Identify which cell holds the provided text, then report its [x, y] central coordinate. 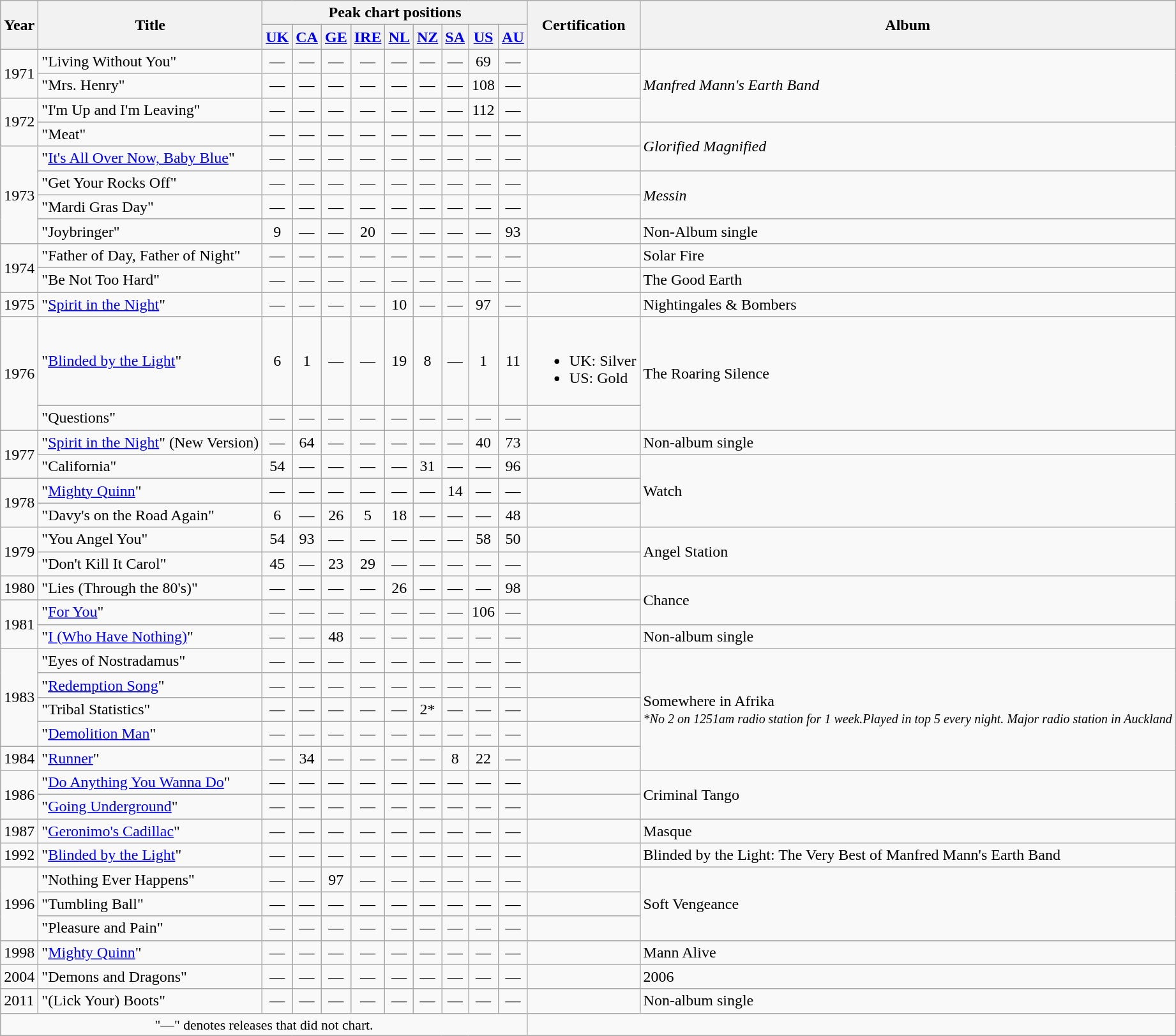
"Davy's on the Road Again" [151, 515]
"Spirit in the Night" (New Version) [151, 442]
2011 [19, 1001]
SA [455, 37]
1996 [19, 904]
2006 [908, 977]
1976 [19, 373]
"Geronimo's Cadillac" [151, 831]
Chance [908, 600]
1987 [19, 831]
"Do Anything You Wanna Do" [151, 783]
106 [484, 612]
19 [399, 361]
Year [19, 25]
"Redemption Song" [151, 685]
"Questions" [151, 418]
"Mardi Gras Day" [151, 207]
"California" [151, 467]
The Good Earth [908, 280]
1980 [19, 588]
Messin [908, 195]
"Living Without You" [151, 61]
"Joybringer" [151, 231]
NZ [427, 37]
"Be Not Too Hard" [151, 280]
Criminal Tango [908, 795]
Non-Album single [908, 231]
Album [908, 25]
29 [368, 564]
AU [513, 37]
"(Lick Your) Boots" [151, 1001]
"I'm Up and I'm Leaving" [151, 110]
"It's All Over Now, Baby Blue" [151, 158]
1974 [19, 267]
"Don't Kill It Carol" [151, 564]
"Going Underground" [151, 807]
11 [513, 361]
Mann Alive [908, 952]
40 [484, 442]
"Father of Day, Father of Night" [151, 255]
"Demolition Man" [151, 733]
Certification [584, 25]
50 [513, 539]
"Spirit in the Night" [151, 304]
"Lies (Through the 80's)" [151, 588]
1992 [19, 855]
73 [513, 442]
1972 [19, 122]
1978 [19, 503]
Angel Station [908, 552]
Somewhere in Afrika*No 2 on 1251am radio station for 1 week.Played in top 5 every night. Major radio station in Auckland [908, 709]
Manfred Mann's Earth Band [908, 86]
Nightingales & Bombers [908, 304]
"Pleasure and Pain" [151, 928]
1986 [19, 795]
"—" denotes releases that did not chart. [264, 1025]
NL [399, 37]
IRE [368, 37]
"Tribal Statistics" [151, 709]
9 [277, 231]
2* [427, 709]
US [484, 37]
96 [513, 467]
"Meat" [151, 134]
"Mrs. Henry" [151, 86]
Title [151, 25]
"Nothing Ever Happens" [151, 880]
108 [484, 86]
1984 [19, 758]
20 [368, 231]
"Eyes of Nostradamus" [151, 661]
18 [399, 515]
"I (Who Have Nothing)" [151, 636]
Peak chart positions [395, 13]
69 [484, 61]
Blinded by the Light: The Very Best of Manfred Mann's Earth Band [908, 855]
2004 [19, 977]
"You Angel You" [151, 539]
14 [455, 491]
23 [336, 564]
1983 [19, 697]
GE [336, 37]
1998 [19, 952]
64 [307, 442]
98 [513, 588]
1975 [19, 304]
UK: SilverUS: Gold [584, 361]
1973 [19, 195]
The Roaring Silence [908, 373]
5 [368, 515]
112 [484, 110]
22 [484, 758]
"Runner" [151, 758]
31 [427, 467]
1981 [19, 624]
34 [307, 758]
58 [484, 539]
45 [277, 564]
10 [399, 304]
1977 [19, 454]
1979 [19, 552]
"Tumbling Ball" [151, 904]
Glorified Magnified [908, 146]
Watch [908, 491]
Soft Vengeance [908, 904]
1971 [19, 73]
Masque [908, 831]
CA [307, 37]
"For You" [151, 612]
"Get Your Rocks Off" [151, 183]
Solar Fire [908, 255]
UK [277, 37]
"Demons and Dragons" [151, 977]
